Identify which cell holds the provided text, then report its [x, y] central coordinate. 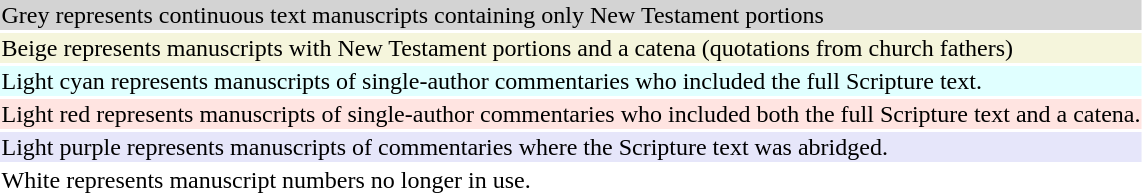
Grey represents continuous text manuscripts containing only New Testament portions [571, 15]
Light purple represents manuscripts of commentaries where the Scripture text was abridged. [571, 147]
Light cyan represents manuscripts of single-author commentaries who included the full Scripture text. [571, 81]
White represents manuscript numbers no longer in use. [571, 180]
Light red represents manuscripts of single-author commentaries who included both the full Scripture text and a catena. [571, 114]
Beige represents manuscripts with New Testament portions and a catena (quotations from church fathers) [571, 48]
